Pinpoint the cell where the given text exists, returning its (X, Y) midpoint coordinate. 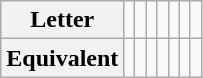
Equivalent (62, 58)
Letter (62, 20)
